Identify which cell holds the provided text, then report its [x, y] central coordinate. 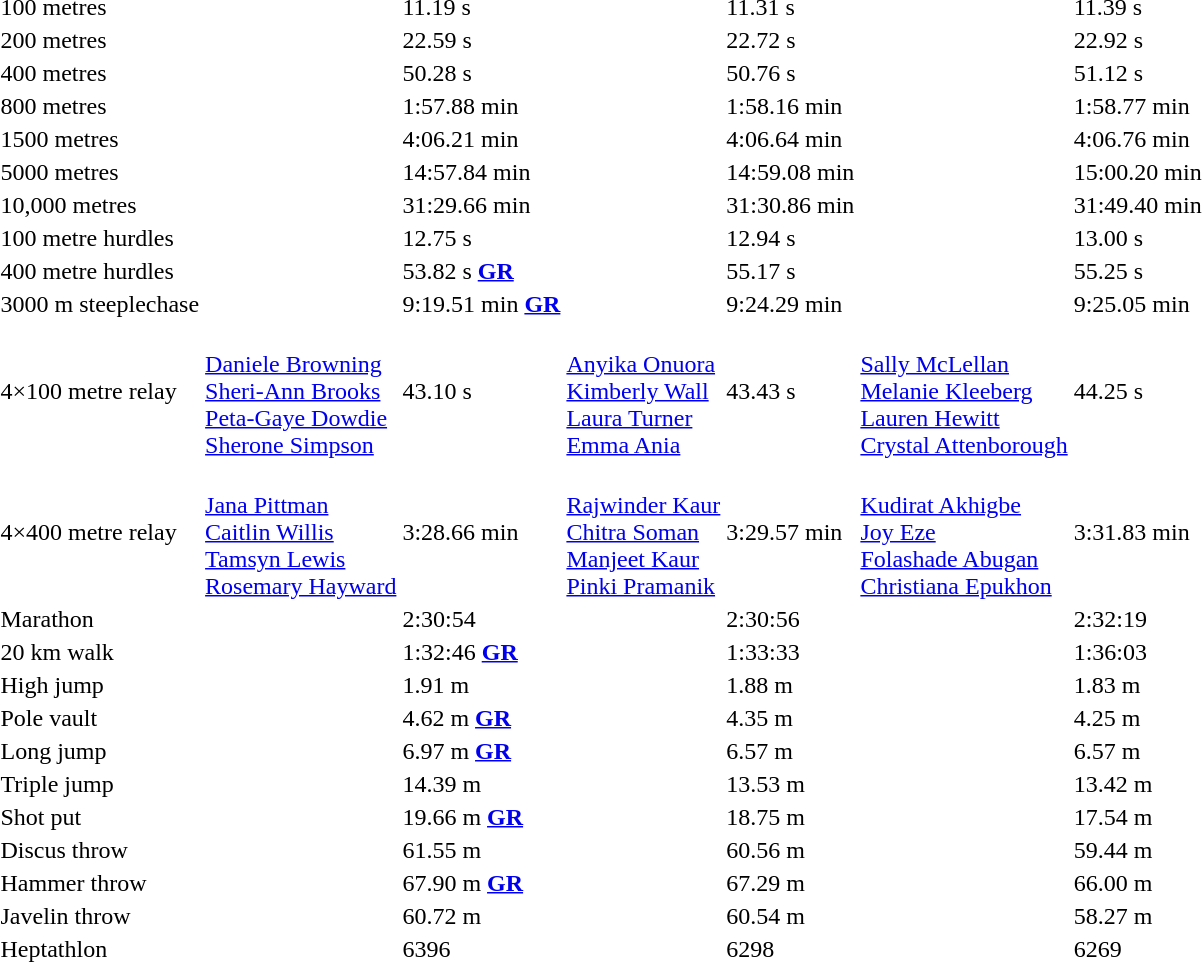
Daniele BrowningSheri-Ann BrooksPeta-Gaye DowdieSherone Simpson [301, 391]
Jana PittmanCaitlin WillisTamsyn LewisRosemary Hayward [301, 532]
31:30.86 min [790, 205]
22.59 s [482, 40]
60.56 m [790, 850]
1:58.16 min [790, 106]
13.53 m [790, 784]
1.88 m [790, 685]
60.54 m [790, 916]
22.72 s [790, 40]
3:28.66 min [482, 532]
55.17 s [790, 271]
19.66 m GR [482, 817]
4.35 m [790, 718]
Kudirat AkhigbeJoy EzeFolashade AbuganChristiana Epukhon [964, 532]
67.29 m [790, 883]
2:30:56 [790, 619]
60.72 m [482, 916]
6.97 m GR [482, 751]
Anyika OnuoraKimberly WallLaura TurnerEmma Ania [644, 391]
67.90 m GR [482, 883]
61.55 m [482, 850]
3:29.57 min [790, 532]
1:57.88 min [482, 106]
14:59.08 min [790, 172]
43.10 s [482, 391]
6.57 m [790, 751]
2:30:54 [482, 619]
9:19.51 min GR [482, 304]
18.75 m [790, 817]
4:06.64 min [790, 139]
4:06.21 min [482, 139]
1.91 m [482, 685]
4.62 m GR [482, 718]
12.75 s [482, 238]
14:57.84 min [482, 172]
1:32:46 GR [482, 652]
Sally McLellanMelanie KleebergLauren HewittCrystal Attenborough [964, 391]
Rajwinder KaurChitra SomanManjeet KaurPinki Pramanik [644, 532]
12.94 s [790, 238]
14.39 m [482, 784]
53.82 s GR [482, 271]
1:33:33 [790, 652]
43.43 s [790, 391]
9:24.29 min [790, 304]
31:29.66 min [482, 205]
50.28 s [482, 73]
50.76 s [790, 73]
